Provide the [x, y] coordinate of the cell's center where the given text is located.  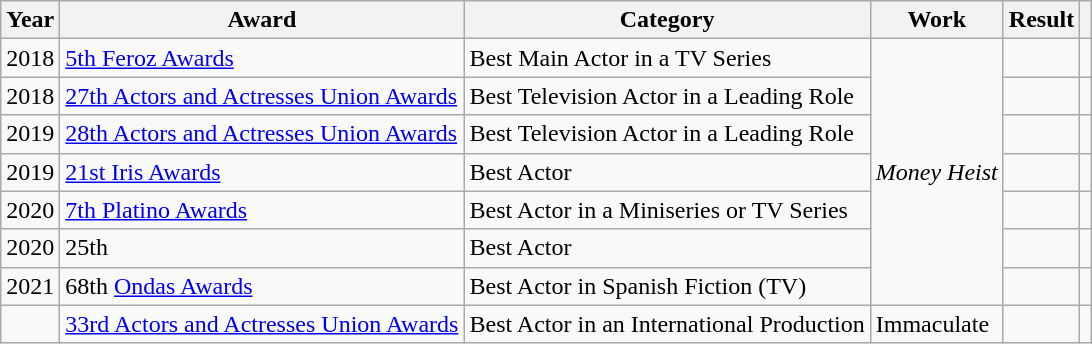
33rd Actors and Actresses Union Awards [262, 324]
Work [936, 20]
2021 [30, 286]
Immaculate [936, 324]
21st Iris Awards [262, 172]
Best Actor in a Miniseries or TV Series [667, 210]
Money Heist [936, 172]
Award [262, 20]
28th Actors and Actresses Union Awards [262, 134]
Best Main Actor in a TV Series [667, 58]
Result [1041, 20]
25th [262, 248]
Category [667, 20]
68th Ondas Awards [262, 286]
27th Actors and Actresses Union Awards [262, 96]
Year [30, 20]
7th Platino Awards [262, 210]
5th Feroz Awards [262, 58]
Best Actor in an International Production [667, 324]
Best Actor in Spanish Fiction (TV) [667, 286]
